Output the (X, Y) coordinate of the center of the cell containing the given text.  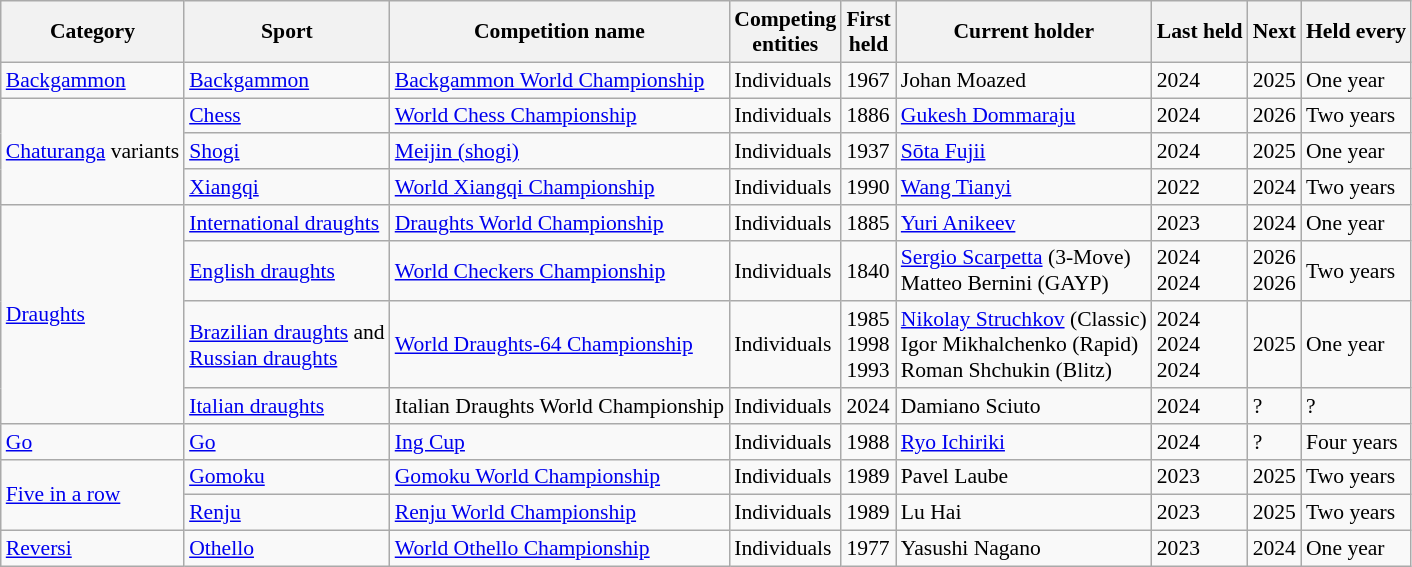
Ing Cup (560, 442)
Held every (1356, 32)
1886 (868, 116)
Five in a row (92, 494)
Damiano Sciuto (1024, 406)
Category (92, 32)
Sport (287, 32)
Johan Moazed (1024, 80)
Ryo Ichiriki (1024, 442)
Xiangqi (287, 187)
Competition name (560, 32)
Draughts World Championship (560, 223)
1885 (868, 223)
Wang Tianyi (1024, 187)
Last held (1200, 32)
Italian Draughts World Championship (560, 406)
Yasushi Nagano (1024, 549)
Othello (287, 549)
2022 (1200, 187)
1977 (868, 549)
20242024 (1200, 270)
Reversi (92, 549)
English draughts (287, 270)
World Checkers Championship (560, 270)
World Chess Championship (560, 116)
World Xiangqi Championship (560, 187)
20262026 (1274, 270)
Competing entities (785, 32)
World Draughts-64 Championship (560, 346)
Nikolay Struchkov (Classic) Igor Mikhalchenko (Rapid) Roman Shchukin (Blitz) (1024, 346)
Next (1274, 32)
Four years (1356, 442)
Gukesh Dommaraju (1024, 116)
Draughts (92, 314)
Gomoku World Championship (560, 477)
Pavel Laube (1024, 477)
198519981993 (868, 346)
Lu Hai (1024, 513)
Renju World Championship (560, 513)
World Othello Championship (560, 549)
1840 (868, 270)
Chess (287, 116)
Meijin (shogi) (560, 152)
Brazilian draughts andRussian draughts (287, 346)
Italian draughts (287, 406)
Shogi (287, 152)
Current holder (1024, 32)
Yuri Anikeev (1024, 223)
International draughts (287, 223)
Sōta Fujii (1024, 152)
Chaturanga variants (92, 152)
1988 (868, 442)
1967 (868, 80)
Renju (287, 513)
1990 (868, 187)
202420242024 (1200, 346)
2026 (1274, 116)
Backgammon World Championship (560, 80)
First held (868, 32)
Gomoku (287, 477)
1937 (868, 152)
Sergio Scarpetta (3-Move) Matteo Bernini (GAYP) (1024, 270)
